Output the (X, Y) coordinate of the center of the cell containing the given text.  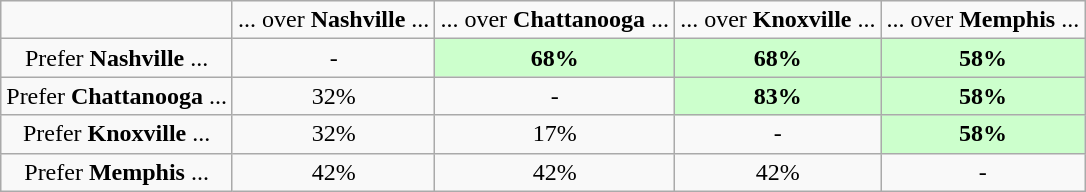
... over Knoxville ... (778, 20)
Prefer Nashville ... (117, 58)
Prefer Chattanooga ... (117, 96)
... over Chattanooga ... (555, 20)
83% (778, 96)
... over Nashville ... (333, 20)
Prefer Memphis ... (117, 172)
17% (555, 134)
Prefer Knoxville ... (117, 134)
... over Memphis ... (983, 20)
